Locate the cell with the specified text and output its [X, Y] center coordinate. 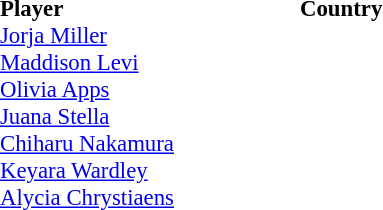
Keyara Wardley [150, 170]
Jorja Miller [150, 36]
Maddison Levi [150, 62]
Chiharu Nakamura [150, 144]
Olivia Apps [150, 90]
Juana Stella [150, 116]
